Output the [x, y] coordinate of the center of the cell containing the given text.  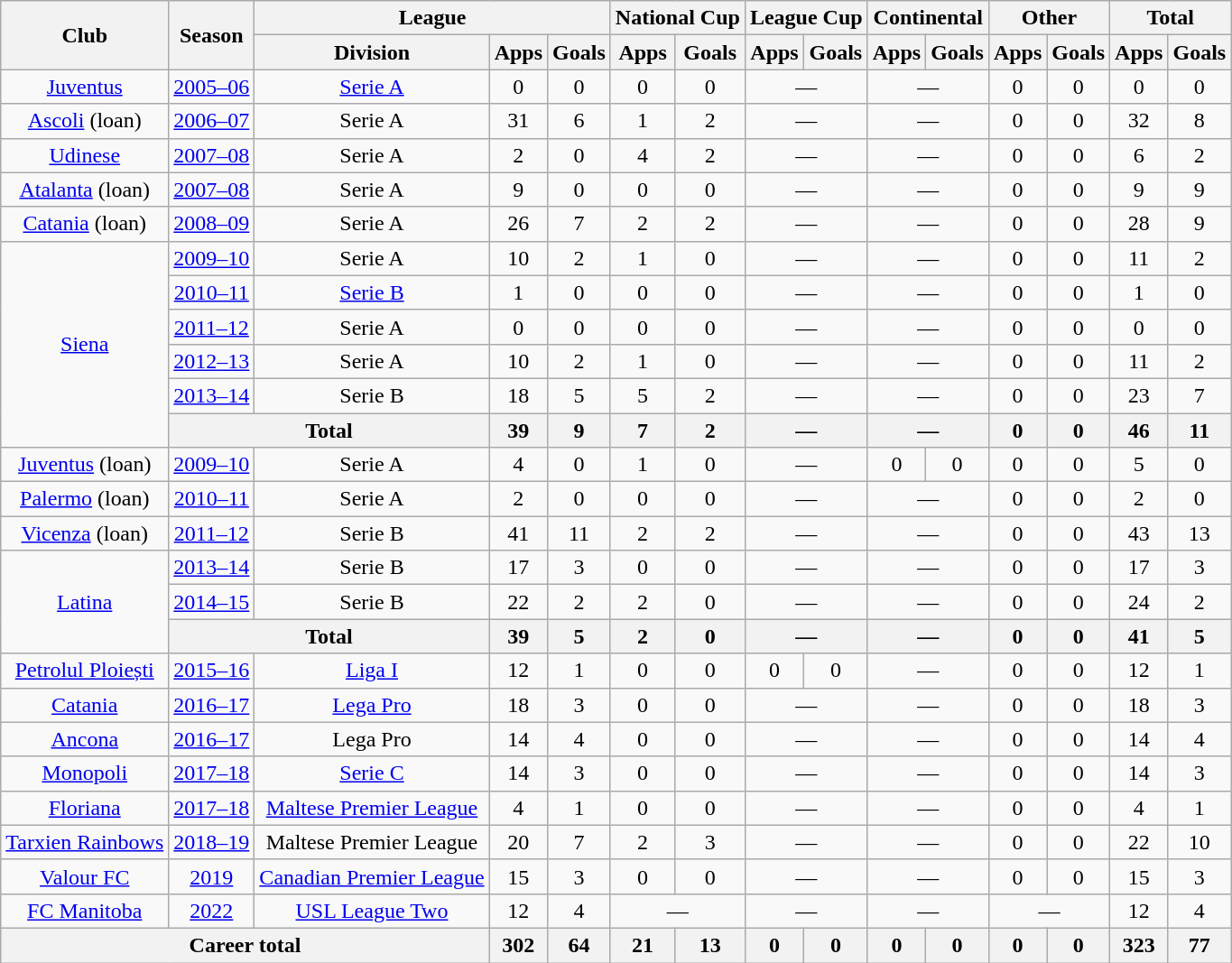
Catania (loan) [85, 224]
Latina [85, 602]
FC Manitoba [85, 911]
Continental [928, 18]
2012–13 [211, 361]
Liga I [372, 671]
23 [1139, 395]
21 [643, 945]
24 [1139, 602]
46 [1139, 431]
302 [518, 945]
323 [1139, 945]
Career total [245, 945]
Palermo (loan) [85, 499]
Season [211, 35]
2005–06 [211, 87]
Division [372, 52]
Ascoli (loan) [85, 121]
2019 [211, 876]
43 [1139, 533]
2018–19 [211, 842]
8 [1200, 121]
Atalanta (loan) [85, 190]
USL League Two [372, 911]
2022 [211, 911]
77 [1200, 945]
Floriana [85, 808]
2015–16 [211, 671]
League [432, 18]
20 [518, 842]
31 [518, 121]
Udinese [85, 155]
Vicenza (loan) [85, 533]
Petrolul Ploiești [85, 671]
Catania [85, 705]
Juventus [85, 87]
2008–09 [211, 224]
National Cup [677, 18]
Monopoli [85, 773]
Siena [85, 344]
Other [1049, 18]
32 [1139, 121]
Tarxien Rainbows [85, 842]
28 [1139, 224]
2006–07 [211, 121]
Club [85, 35]
Ancona [85, 739]
Juventus (loan) [85, 465]
Valour FC [85, 876]
Canadian Premier League [372, 876]
Serie C [372, 773]
26 [518, 224]
64 [579, 945]
League Cup [806, 18]
2014–15 [211, 602]
